From the cell containing the given text, extract its center point as [x, y] coordinate. 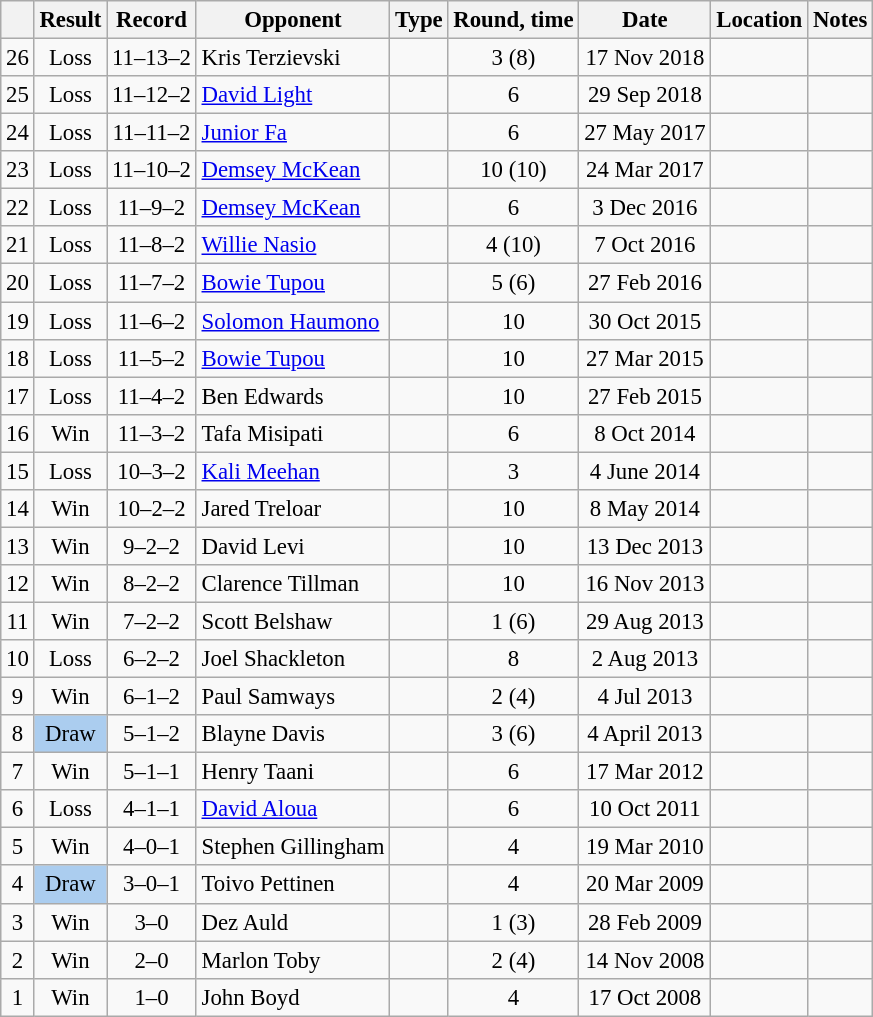
20 [18, 283]
Kris Terzievski [292, 58]
4 June 2014 [645, 471]
5–1–2 [152, 734]
11–5–2 [152, 358]
11–7–2 [152, 283]
Ben Edwards [292, 396]
29 Sep 2018 [645, 95]
Henry Taani [292, 772]
5 [18, 847]
11–11–2 [152, 133]
1 (3) [514, 922]
7 Oct 2016 [645, 245]
18 [18, 358]
7–2–2 [152, 621]
3–0 [152, 922]
10 (10) [514, 170]
Willie Nasio [292, 245]
8–2–2 [152, 584]
11–9–2 [152, 208]
2 [18, 960]
1 (6) [514, 621]
14 Nov 2008 [645, 960]
Clarence Tillman [292, 584]
Solomon Haumono [292, 321]
22 [18, 208]
David Light [292, 95]
4–0–1 [152, 847]
3 (6) [514, 734]
2–0 [152, 960]
10–3–2 [152, 471]
2 Aug 2013 [645, 659]
Junior Fa [292, 133]
4 (10) [514, 245]
Notes [840, 20]
1 [18, 997]
17 [18, 396]
6–1–2 [152, 697]
20 Mar 2009 [645, 885]
Result [70, 20]
4–1–1 [152, 809]
Opponent [292, 20]
Toivo Pettinen [292, 885]
11–13–2 [152, 58]
29 Aug 2013 [645, 621]
11–12–2 [152, 95]
17 Oct 2008 [645, 997]
19 [18, 321]
Paul Samways [292, 697]
10–2–2 [152, 509]
3 Dec 2016 [645, 208]
13 Dec 2013 [645, 546]
25 [18, 95]
Round, time [514, 20]
Type [419, 20]
16 [18, 433]
27 Feb 2016 [645, 283]
11 [18, 621]
3–0–1 [152, 885]
11–10–2 [152, 170]
8 May 2014 [645, 509]
11–4–2 [152, 396]
Location [760, 20]
21 [18, 245]
Joel Shackleton [292, 659]
15 [18, 471]
3 (8) [514, 58]
27 Mar 2015 [645, 358]
10 Oct 2011 [645, 809]
26 [18, 58]
5–1–1 [152, 772]
4 Jul 2013 [645, 697]
4 April 2013 [645, 734]
17 Mar 2012 [645, 772]
12 [18, 584]
27 Feb 2015 [645, 396]
24 Mar 2017 [645, 170]
David Aloua [292, 809]
14 [18, 509]
6–2–2 [152, 659]
Dez Auld [292, 922]
Tafa Misipati [292, 433]
30 Oct 2015 [645, 321]
9–2–2 [152, 546]
7 [18, 772]
11–8–2 [152, 245]
27 May 2017 [645, 133]
Blayne Davis [292, 734]
9 [18, 697]
Scott Belshaw [292, 621]
19 Mar 2010 [645, 847]
John Boyd [292, 997]
Kali Meehan [292, 471]
17 Nov 2018 [645, 58]
28 Feb 2009 [645, 922]
Stephen Gillingham [292, 847]
8 Oct 2014 [645, 433]
13 [18, 546]
5 (6) [514, 283]
Record [152, 20]
16 Nov 2013 [645, 584]
23 [18, 170]
Date [645, 20]
Jared Treloar [292, 509]
11–3–2 [152, 433]
11–6–2 [152, 321]
Marlon Toby [292, 960]
24 [18, 133]
David Levi [292, 546]
1–0 [152, 997]
